Pinpoint the cell where the given text exists, returning its (X, Y) midpoint coordinate. 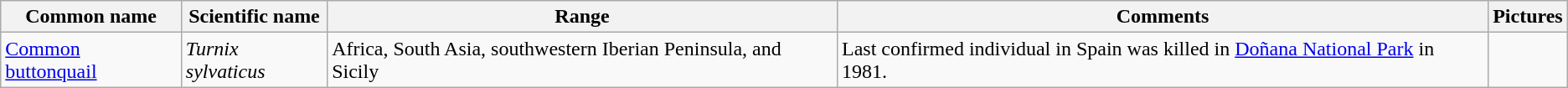
Pictures (1528, 17)
Last confirmed individual in Spain was killed in Doñana National Park in 1981. (1163, 60)
Africa, South Asia, southwestern Iberian Peninsula, and Sicily (583, 60)
Common buttonquail (91, 60)
Scientific name (254, 17)
Comments (1163, 17)
Common name (91, 17)
Range (583, 17)
Turnix sylvaticus (254, 60)
